Determine the (X, Y) coordinate at the center of the cell enclosing the given text.  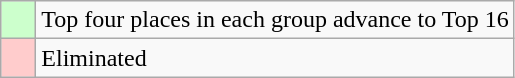
Top four places in each group advance to Top 16 (275, 20)
Eliminated (275, 58)
